Provide the [X, Y] coordinate of the cell's center where the given text is located.  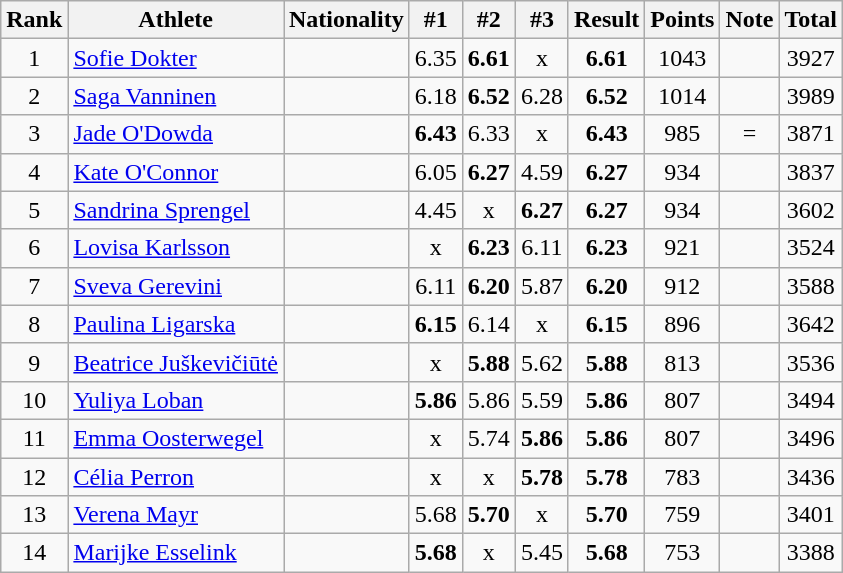
Yuliya Loban [176, 400]
1043 [682, 58]
Sandrina Sprengel [176, 210]
11 [34, 438]
3602 [811, 210]
14 [34, 553]
6.28 [542, 96]
6.35 [436, 58]
3401 [811, 515]
3536 [811, 362]
Jade O'Dowda [176, 134]
912 [682, 286]
3436 [811, 477]
6.05 [436, 172]
4 [34, 172]
5 [34, 210]
6.18 [436, 96]
985 [682, 134]
9 [34, 362]
3837 [811, 172]
Verena Mayr [176, 515]
4.59 [542, 172]
5.74 [488, 438]
Lovisa Karlsson [176, 248]
8 [34, 324]
Nationality [347, 20]
6.33 [488, 134]
896 [682, 324]
3388 [811, 553]
Athlete [176, 20]
753 [682, 553]
Result [606, 20]
6 [34, 248]
2 [34, 96]
3642 [811, 324]
1 [34, 58]
12 [34, 477]
13 [34, 515]
7 [34, 286]
921 [682, 248]
#1 [436, 20]
Rank [34, 20]
3871 [811, 134]
Saga Vanninen [176, 96]
Kate O'Connor [176, 172]
#2 [488, 20]
759 [682, 515]
Marijke Esselink [176, 553]
3989 [811, 96]
1014 [682, 96]
#3 [542, 20]
Paulina Ligarska [176, 324]
3927 [811, 58]
5.59 [542, 400]
5.87 [542, 286]
= [750, 134]
Célia Perron [176, 477]
Total [811, 20]
6.14 [488, 324]
3494 [811, 400]
813 [682, 362]
Sveva Gerevini [176, 286]
Note [750, 20]
3 [34, 134]
5.62 [542, 362]
Emma Oosterwegel [176, 438]
3588 [811, 286]
10 [34, 400]
5.45 [542, 553]
Sofie Dokter [176, 58]
Points [682, 20]
4.45 [436, 210]
3524 [811, 248]
783 [682, 477]
Beatrice Juškevičiūtė [176, 362]
3496 [811, 438]
